Pinpoint the cell where the given text exists, returning its [x, y] midpoint coordinate. 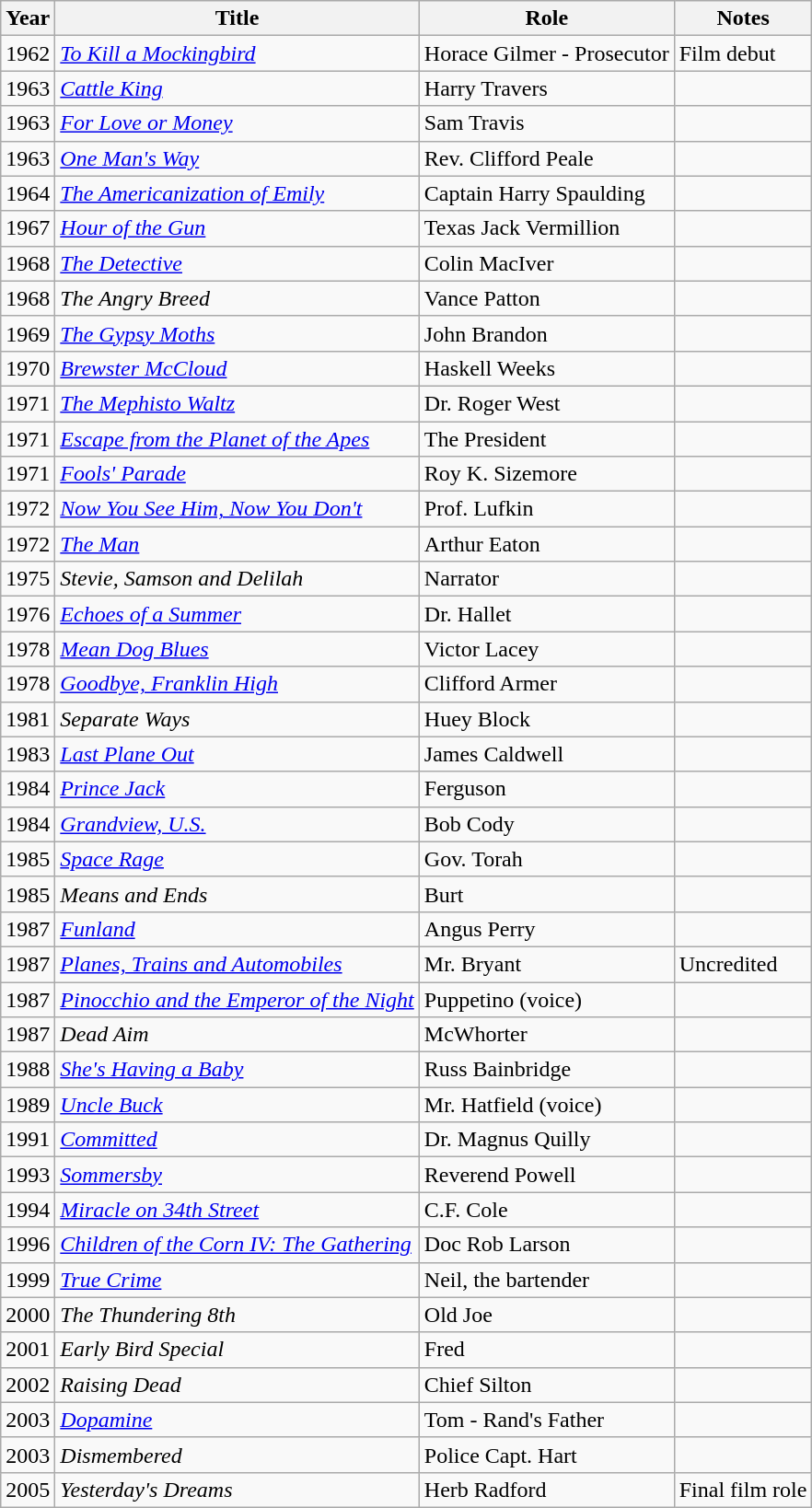
She's Having a Baby [238, 1070]
Colin MacIver [547, 263]
Vance Patton [547, 298]
The Gypsy Moths [238, 333]
Planes, Trains and Automobiles [238, 964]
1970 [28, 368]
Russ Bainbridge [547, 1070]
1993 [28, 1175]
Neil, the bartender [547, 1280]
Last Plane Out [238, 754]
Escape from the Planet of the Apes [238, 439]
The Detective [238, 263]
Mr. Hatfield (voice) [547, 1105]
2000 [28, 1315]
The Thundering 8th [238, 1315]
Now You See Him, Now You Don't [238, 509]
Sommersby [238, 1175]
1996 [28, 1245]
McWhorter [547, 1035]
For Love or Money [238, 123]
Dr. Roger West [547, 403]
1981 [28, 719]
Miracle on 34th Street [238, 1210]
Raising Dead [238, 1385]
Puppetino (voice) [547, 999]
The Man [238, 544]
Gov. Torah [547, 859]
Film debut [743, 53]
Echoes of a Summer [238, 614]
C.F. Cole [547, 1210]
1991 [28, 1140]
James Caldwell [547, 754]
To Kill a Mockingbird [238, 53]
Sam Travis [547, 123]
2002 [28, 1385]
Funland [238, 929]
Yesterday's Dreams [238, 1490]
Ferguson [547, 789]
Dopamine [238, 1420]
2005 [28, 1490]
Cattle King [238, 88]
Dr. Magnus Quilly [547, 1140]
Title [238, 18]
Uncle Buck [238, 1105]
Role [547, 18]
Prof. Lufkin [547, 509]
Means and Ends [238, 894]
1988 [28, 1070]
1962 [28, 53]
Uncredited [743, 964]
Harry Travers [547, 88]
Final film role [743, 1490]
Bob Cody [547, 824]
Rev. Clifford Peale [547, 158]
Horace Gilmer - Prosecutor [547, 53]
The Angry Breed [238, 298]
1964 [28, 193]
Narrator [547, 579]
Fools' Parade [238, 474]
Children of the Corn IV: The Gathering [238, 1245]
Hour of the Gun [238, 228]
Haskell Weeks [547, 368]
Police Capt. Hart [547, 1455]
Early Bird Special [238, 1350]
Huey Block [547, 719]
The Mephisto Waltz [238, 403]
Mr. Bryant [547, 964]
Herb Radford [547, 1490]
John Brandon [547, 333]
Chief Silton [547, 1385]
Dead Aim [238, 1035]
Space Rage [238, 859]
Arthur Eaton [547, 544]
1999 [28, 1280]
Fred [547, 1350]
True Crime [238, 1280]
Stevie, Samson and Delilah [238, 579]
1975 [28, 579]
Dr. Hallet [547, 614]
1969 [28, 333]
The Americanization of Emily [238, 193]
Tom - Rand's Father [547, 1420]
Brewster McCloud [238, 368]
Goodbye, Franklin High [238, 684]
Captain Harry Spaulding [547, 193]
Burt [547, 894]
Dismembered [238, 1455]
1983 [28, 754]
2001 [28, 1350]
Mean Dog Blues [238, 649]
Roy K. Sizemore [547, 474]
1994 [28, 1210]
1967 [28, 228]
Clifford Armer [547, 684]
Prince Jack [238, 789]
Separate Ways [238, 719]
Pinocchio and the Emperor of the Night [238, 999]
Committed [238, 1140]
1989 [28, 1105]
Victor Lacey [547, 649]
Texas Jack Vermillion [547, 228]
Doc Rob Larson [547, 1245]
Old Joe [547, 1315]
Year [28, 18]
The President [547, 439]
Grandview, U.S. [238, 824]
Angus Perry [547, 929]
1976 [28, 614]
Reverend Powell [547, 1175]
Notes [743, 18]
One Man's Way [238, 158]
